From the cell containing the given text, extract its center point as (x, y) coordinate. 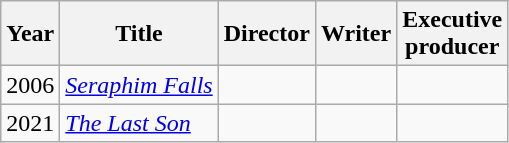
Director (266, 34)
Writer (356, 34)
2021 (30, 123)
Year (30, 34)
Seraphim Falls (139, 85)
Executiveproducer (452, 34)
The Last Son (139, 123)
Title (139, 34)
2006 (30, 85)
